Find where the given text appears and provide that cell's center as (x, y) coordinate. 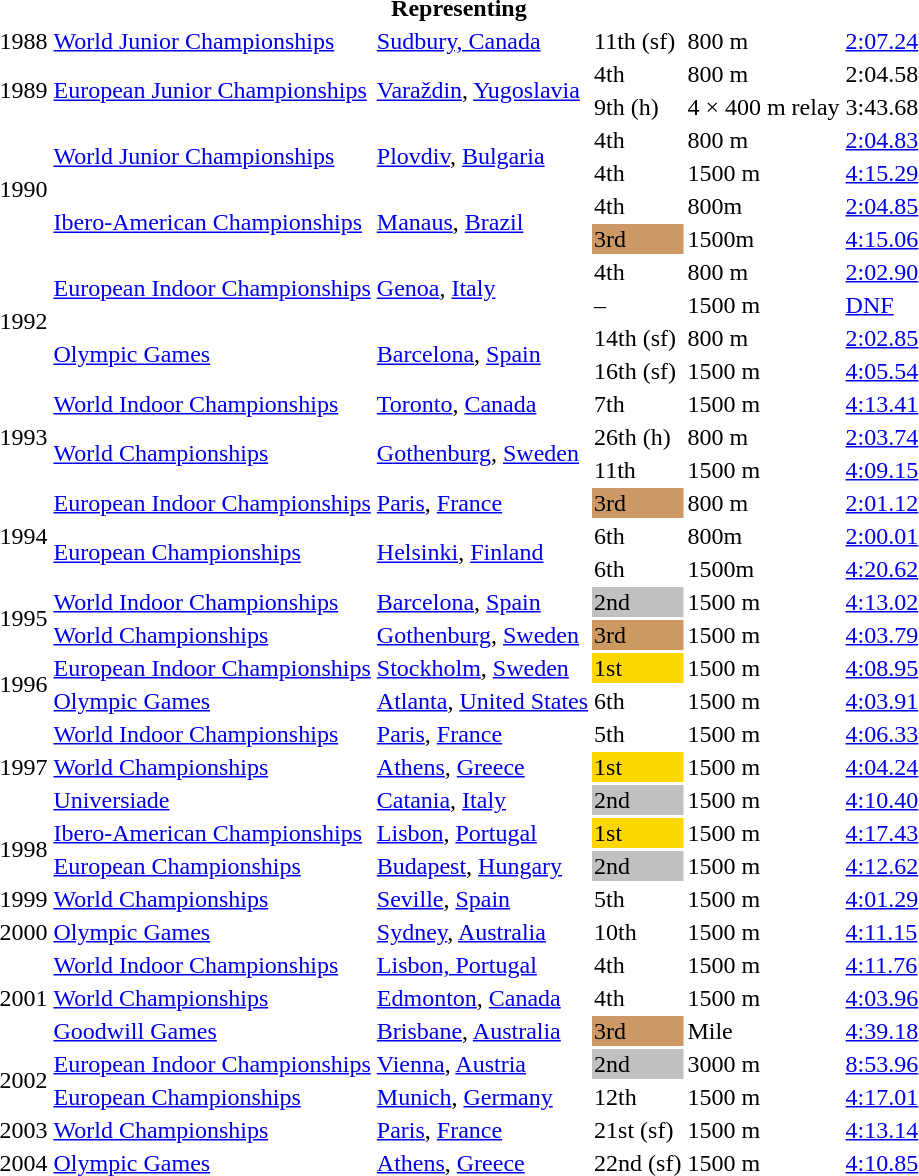
Vienna, Austria (482, 1064)
Atlanta, United States (482, 701)
Universiade (212, 800)
Sudbury, Canada (482, 41)
Brisbane, Australia (482, 1031)
Toronto, Canada (482, 404)
Manaus, Brazil (482, 222)
Varaždin, Yugoslavia (482, 90)
16th (sf) (638, 371)
Sydney, Australia (482, 932)
12th (638, 1097)
Genoa, Italy (482, 288)
Seville, Spain (482, 899)
26th (h) (638, 437)
Plovdiv, Bulgaria (482, 156)
3000 m (764, 1064)
Stockholm, Sweden (482, 668)
Mile (764, 1031)
7th (638, 404)
11th (sf) (638, 41)
21st (sf) (638, 1130)
Catania, Italy (482, 800)
Munich, Germany (482, 1097)
10th (638, 932)
Helsinki, Finland (482, 552)
14th (sf) (638, 338)
European Junior Championships (212, 90)
9th (h) (638, 107)
Budapest, Hungary (482, 866)
4 × 400 m relay (764, 107)
– (638, 305)
Edmonton, Canada (482, 998)
11th (638, 470)
Goodwill Games (212, 1031)
Athens, Greece (482, 767)
